Provide the [x, y] coordinate of the cell's center where the given text is located.  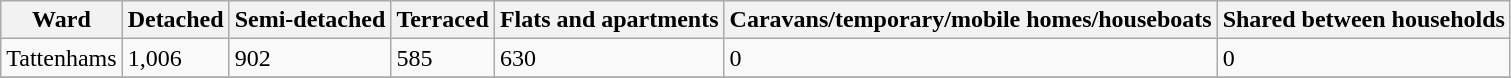
Ward [62, 20]
Shared between households [1364, 20]
Terraced [442, 20]
Flats and apartments [609, 20]
1,006 [176, 58]
Semi-detached [310, 20]
630 [609, 58]
902 [310, 58]
Tattenhams [62, 58]
Caravans/temporary/mobile homes/houseboats [970, 20]
Detached [176, 20]
585 [442, 58]
